Find where the given text appears and provide that cell's center as [x, y] coordinate. 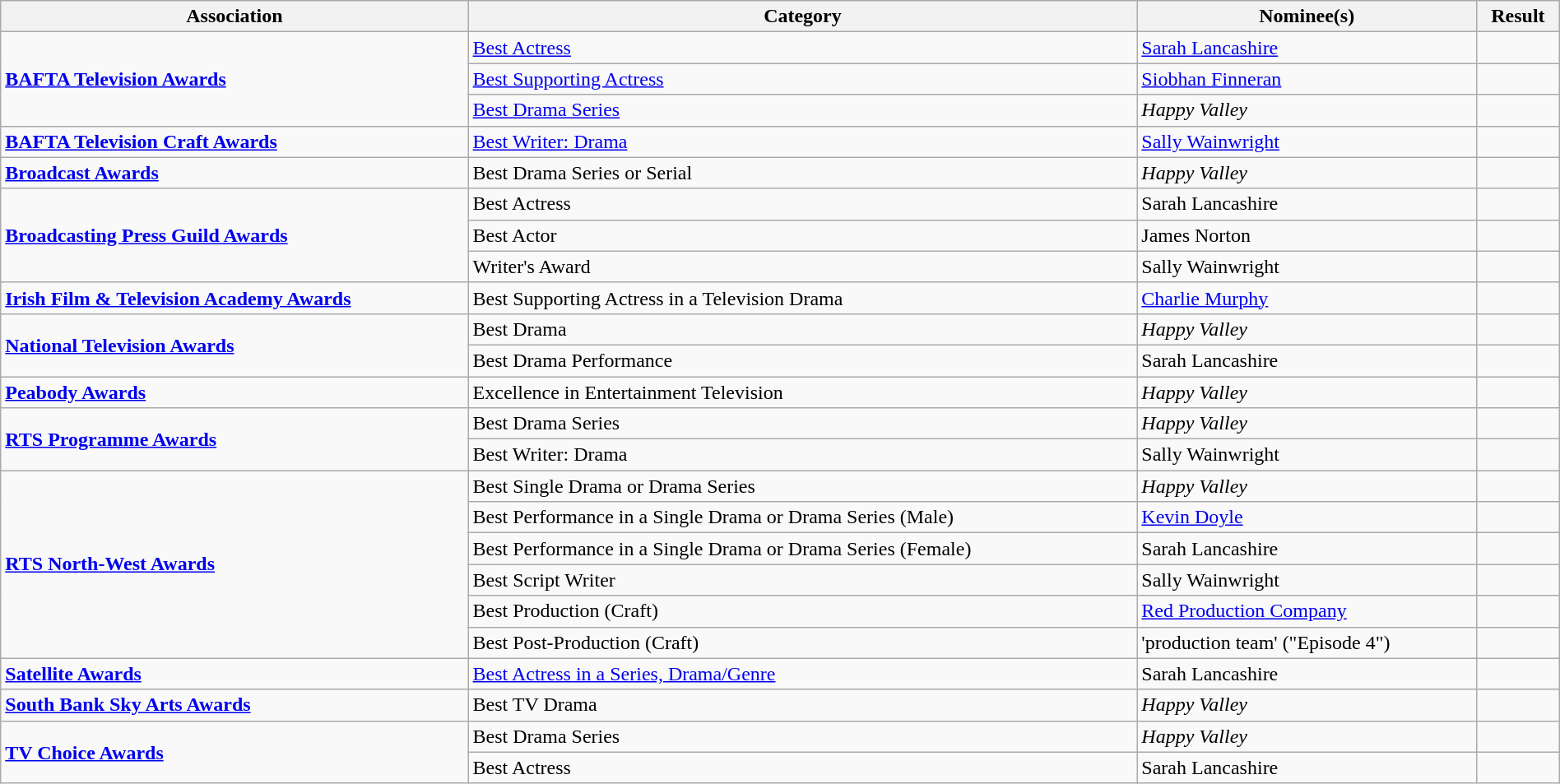
Writer's Award [803, 267]
BAFTA Television Awards [234, 79]
Best Script Writer [803, 580]
Association [234, 16]
Result [1519, 16]
Excellence in Entertainment Television [803, 392]
Category [803, 16]
TV Choice Awards [234, 752]
James Norton [1307, 235]
Best Performance in a Single Drama or Drama Series (Female) [803, 549]
Best Supporting Actress in a Television Drama [803, 298]
Charlie Murphy [1307, 298]
Best Drama [803, 329]
Best Single Drama or Drama Series [803, 486]
'production team' ("Episode 4") [1307, 643]
RTS Programme Awards [234, 439]
Best Drama Performance [803, 360]
Best Performance in a Single Drama or Drama Series (Male) [803, 517]
BAFTA Television Craft Awards [234, 141]
Best Drama Series or Serial [803, 173]
Red Production Company [1307, 611]
RTS North-West Awards [234, 564]
South Bank Sky Arts Awards [234, 705]
Nominee(s) [1307, 16]
Best Production (Craft) [803, 611]
Irish Film & Television Academy Awards [234, 298]
Kevin Doyle [1307, 517]
National Television Awards [234, 345]
Siobhan Finneran [1307, 79]
Best TV Drama [803, 705]
Best Actress in a Series, Drama/Genre [803, 674]
Best Post-Production (Craft) [803, 643]
Peabody Awards [234, 392]
Satellite Awards [234, 674]
Broadcast Awards [234, 173]
Broadcasting Press Guild Awards [234, 235]
Best Supporting Actress [803, 79]
Best Actor [803, 235]
